Search for the cell housing the specified text and yield its [x, y] center coordinate. 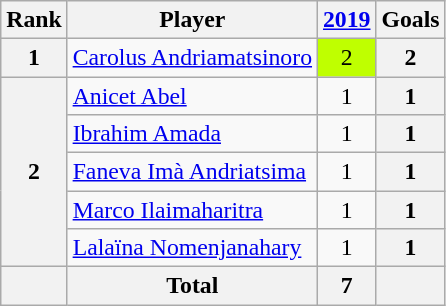
Faneva Imà Andriatsima [192, 171]
Carolus Andriamatsinoro [192, 58]
Total [192, 285]
Player [192, 20]
Ibrahim Amada [192, 133]
Marco Ilaimaharitra [192, 209]
7 [347, 285]
Lalaïna Nomenjanahary [192, 247]
2019 [347, 20]
Rank [34, 20]
Anicet Abel [192, 96]
Goals [410, 20]
